Find where the given text appears and provide that cell's center as (X, Y) coordinate. 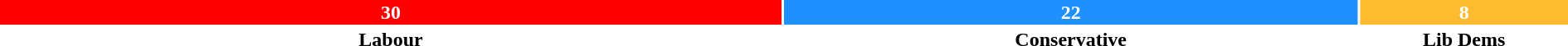
8 (1463, 12)
30 (391, 12)
22 (1070, 12)
